Identify which cell holds the provided text, then report its [x, y] central coordinate. 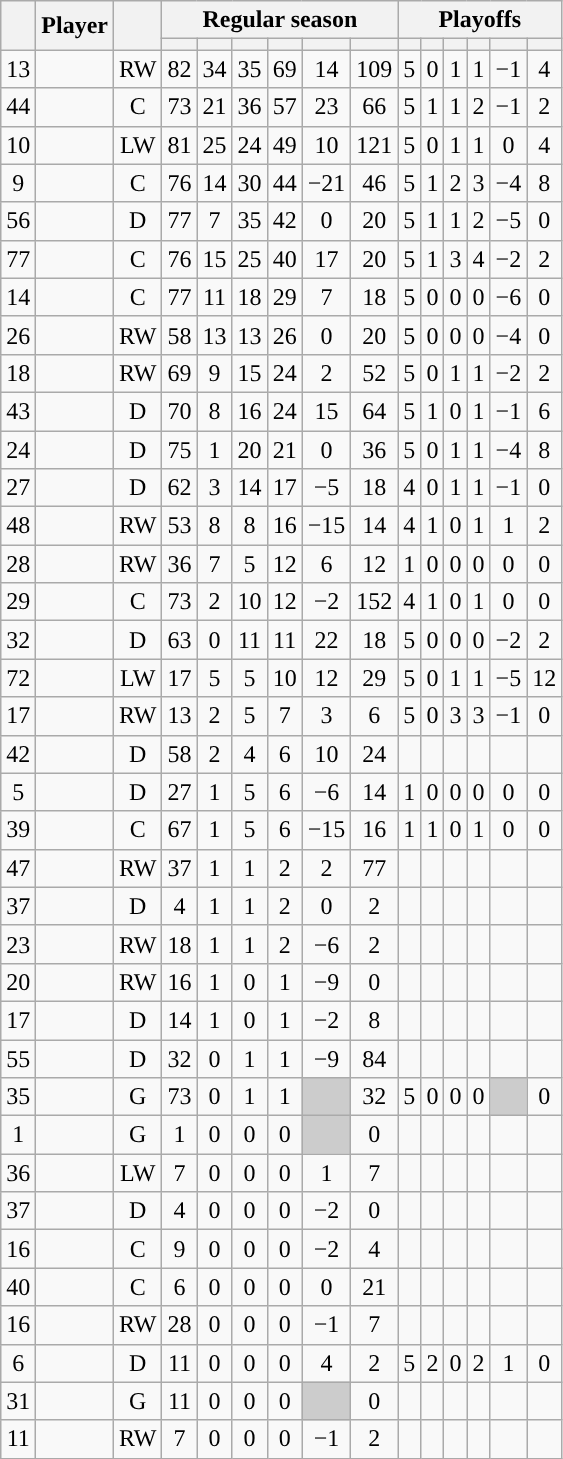
34 [214, 69]
62 [180, 488]
81 [180, 145]
43 [18, 411]
52 [374, 373]
Regular season [280, 20]
39 [18, 830]
30 [250, 183]
48 [18, 526]
75 [180, 449]
49 [284, 145]
64 [374, 411]
67 [180, 830]
Playoffs [480, 20]
47 [18, 868]
46 [374, 183]
31 [18, 1401]
63 [180, 640]
57 [284, 107]
22 [326, 640]
84 [374, 1059]
55 [18, 1059]
56 [18, 221]
109 [374, 69]
70 [180, 411]
72 [18, 678]
66 [374, 107]
53 [180, 526]
82 [180, 69]
−21 [326, 183]
121 [374, 145]
152 [374, 602]
Player [75, 26]
